Capture the cell that displays the provided text and extract its (X, Y) central coordinate. 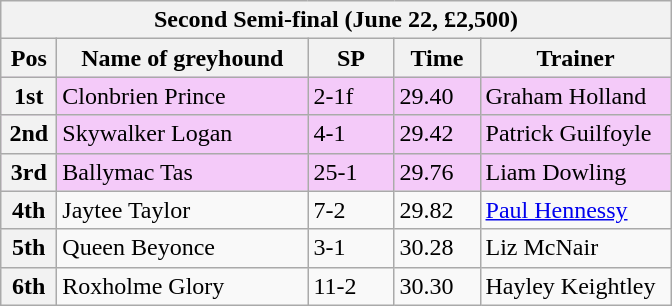
29.76 (437, 172)
Skywalker Logan (182, 134)
Hayley Keightley (576, 286)
Queen Beyonce (182, 248)
11-2 (351, 286)
Time (437, 58)
30.28 (437, 248)
Ballymac Tas (182, 172)
Name of greyhound (182, 58)
30.30 (437, 286)
Pos (29, 58)
29.82 (437, 210)
Trainer (576, 58)
6th (29, 286)
7-2 (351, 210)
Liam Dowling (576, 172)
Graham Holland (576, 96)
2nd (29, 134)
3rd (29, 172)
1st (29, 96)
Second Semi-final (June 22, £2,500) (336, 20)
SP (351, 58)
4th (29, 210)
3-1 (351, 248)
2-1f (351, 96)
4-1 (351, 134)
5th (29, 248)
Patrick Guilfoyle (576, 134)
Roxholme Glory (182, 286)
Jaytee Taylor (182, 210)
Paul Hennessy (576, 210)
Liz McNair (576, 248)
29.40 (437, 96)
25-1 (351, 172)
29.42 (437, 134)
Clonbrien Prince (182, 96)
